Capture the cell that displays the provided text and extract its [X, Y] central coordinate. 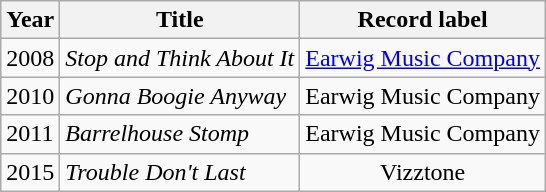
2010 [30, 96]
Record label [423, 20]
Stop and Think About It [180, 58]
Title [180, 20]
2015 [30, 172]
Trouble Don't Last [180, 172]
Vizztone [423, 172]
2008 [30, 58]
Gonna Boogie Anyway [180, 96]
2011 [30, 134]
Year [30, 20]
Barrelhouse Stomp [180, 134]
